Locate the cell with the specified text and output its (x, y) center coordinate. 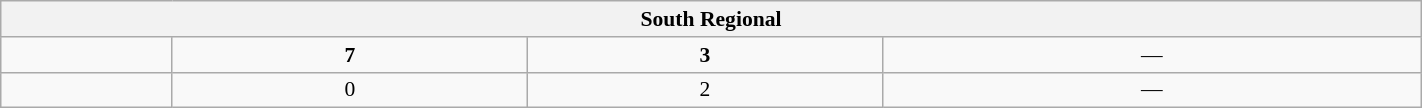
0 (350, 90)
South Regional (711, 19)
2 (704, 90)
3 (704, 55)
7 (350, 55)
